Scan for the cell matching the given text and deliver its [x, y] coordinate at center. 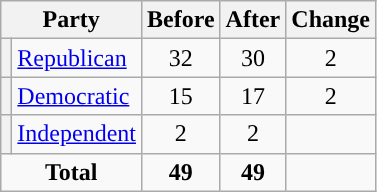
Republican [77, 58]
After [253, 20]
30 [253, 58]
Total [72, 172]
Party [72, 20]
Before [180, 20]
Independent [77, 134]
Change [331, 20]
15 [180, 96]
17 [253, 96]
32 [180, 58]
Democratic [77, 96]
